Scan for the cell matching the given text and deliver its (X, Y) coordinate at center. 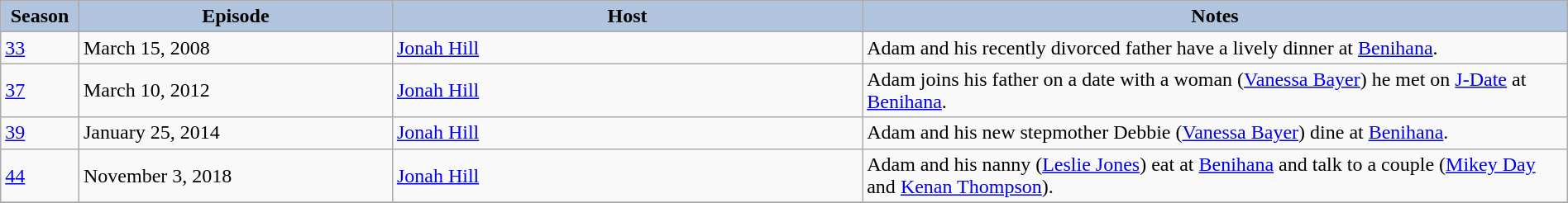
37 (40, 91)
Adam and his nanny (Leslie Jones) eat at Benihana and talk to a couple (Mikey Day and Kenan Thompson). (1216, 175)
January 25, 2014 (235, 133)
33 (40, 48)
Season (40, 17)
November 3, 2018 (235, 175)
March 10, 2012 (235, 91)
Notes (1216, 17)
39 (40, 133)
44 (40, 175)
Adam and his recently divorced father have a lively dinner at Benihana. (1216, 48)
March 15, 2008 (235, 48)
Adam and his new stepmother Debbie (Vanessa Bayer) dine at Benihana. (1216, 133)
Host (627, 17)
Episode (235, 17)
Adam joins his father on a date with a woman (Vanessa Bayer) he met on J-Date at Benihana. (1216, 91)
